Determine the [x, y] coordinate at the center of the cell enclosing the given text.  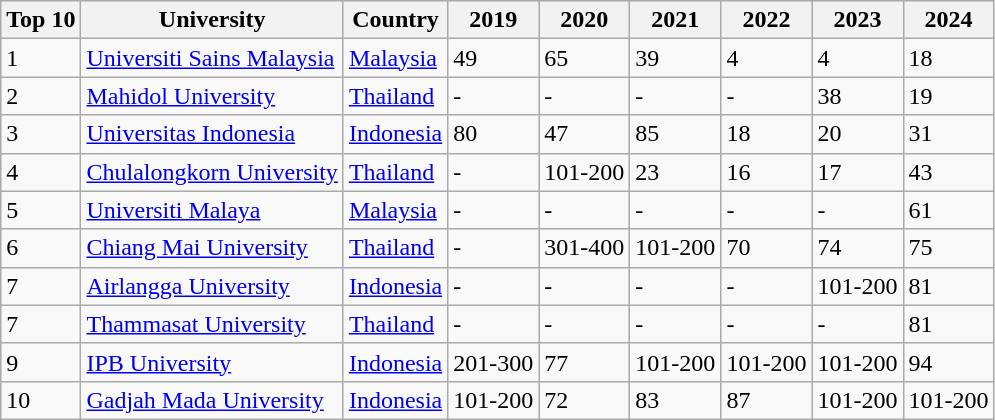
2021 [676, 20]
6 [41, 248]
74 [858, 248]
Country [395, 20]
43 [948, 172]
University [212, 20]
94 [948, 362]
Thammasat University [212, 324]
80 [494, 134]
Chulalongkorn University [212, 172]
2023 [858, 20]
Universitas Indonesia [212, 134]
87 [766, 400]
Airlangga University [212, 286]
65 [584, 58]
1 [41, 58]
83 [676, 400]
47 [584, 134]
2 [41, 96]
85 [676, 134]
Mahidol University [212, 96]
301-400 [584, 248]
201-300 [494, 362]
38 [858, 96]
2019 [494, 20]
IPB University [212, 362]
9 [41, 362]
72 [584, 400]
39 [676, 58]
5 [41, 210]
2024 [948, 20]
16 [766, 172]
17 [858, 172]
75 [948, 248]
77 [584, 362]
2022 [766, 20]
Chiang Mai University [212, 248]
23 [676, 172]
2020 [584, 20]
10 [41, 400]
61 [948, 210]
Universiti Malaya [212, 210]
31 [948, 134]
Gadjah Mada University [212, 400]
Universiti Sains Malaysia [212, 58]
Top 10 [41, 20]
20 [858, 134]
70 [766, 248]
19 [948, 96]
49 [494, 58]
3 [41, 134]
